Search for the cell housing the specified text and yield its (x, y) center coordinate. 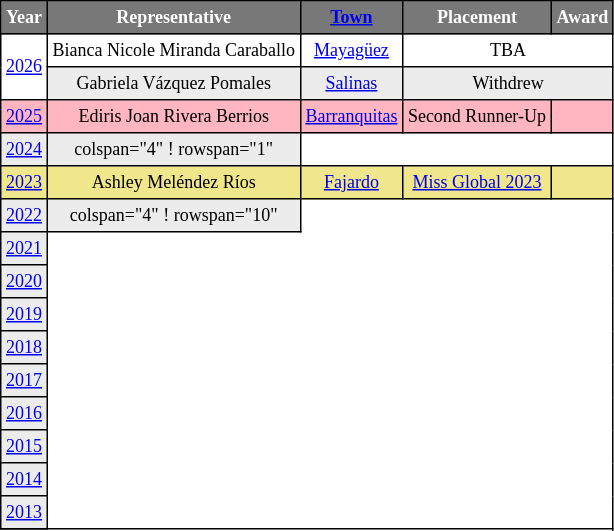
colspan="4" ! rowspan="10" (174, 216)
2021 (24, 248)
Town (351, 18)
2019 (24, 314)
Year (24, 18)
2025 (24, 116)
Barranquitas (351, 116)
Salinas (351, 84)
colspan="4" ! rowspan="1" (174, 150)
2016 (24, 414)
Gabriela Vázquez Pomales (174, 84)
Representative (174, 18)
2017 (24, 380)
Bianca Nicole Miranda Caraballo (174, 50)
Second Runner-Up (478, 116)
Withdrew (508, 84)
2015 (24, 446)
2026 (24, 67)
2018 (24, 348)
Ediris Joan Rivera Berrios (174, 116)
Fajardo (351, 182)
Mayagüez (351, 50)
2023 (24, 182)
2024 (24, 150)
2013 (24, 512)
Placement (478, 18)
Ashley Meléndez Ríos (174, 182)
2022 (24, 216)
2014 (24, 480)
Award (582, 18)
2020 (24, 282)
Miss Global 2023 (478, 182)
TBA (508, 50)
